For the text-containing cell, return its midpoint in (x, y) coordinate format. 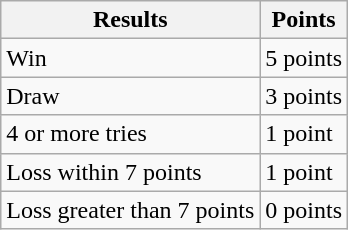
0 points (304, 210)
4 or more tries (130, 134)
Results (130, 20)
5 points (304, 58)
Points (304, 20)
Loss within 7 points (130, 172)
Draw (130, 96)
3 points (304, 96)
Loss greater than 7 points (130, 210)
Win (130, 58)
